Return the [X, Y] coordinate for the center point of the cell that contains the specified text.  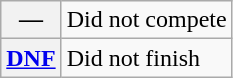
— [31, 20]
Did not compete [146, 20]
DNF [31, 58]
Did not finish [146, 58]
